For the text-containing cell, return its midpoint in [x, y] coordinate format. 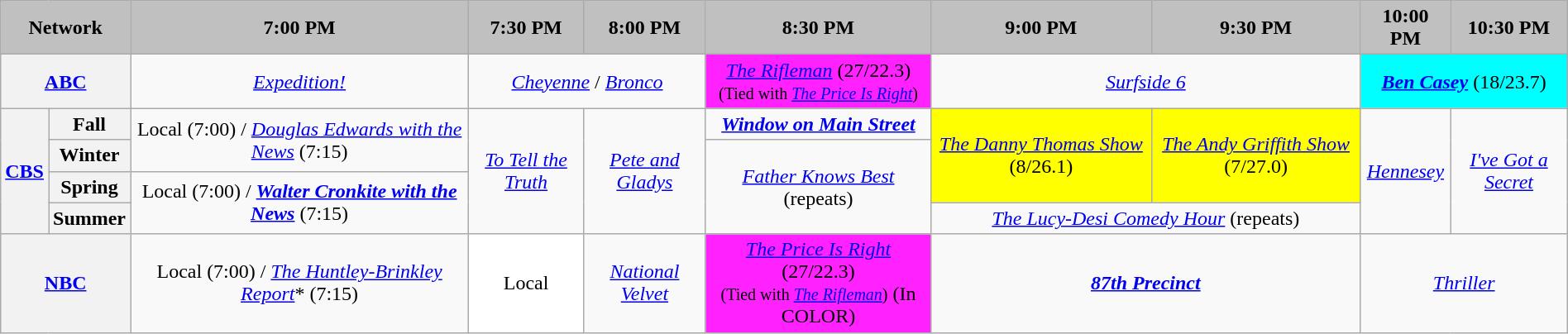
Local (7:00) / Douglas Edwards with the News (7:15) [299, 140]
The Price Is Right (27/22.3)(Tied with The Rifleman) (In COLOR) [818, 283]
Father Knows Best (repeats) [818, 187]
The Danny Thomas Show (8/26.1) [1042, 155]
The Lucy-Desi Comedy Hour (repeats) [1146, 218]
National Velvet [644, 283]
Thriller [1464, 283]
The Rifleman (27/22.3)(Tied with The Price Is Right) [818, 81]
Pete and Gladys [644, 171]
8:30 PM [818, 28]
Fall [89, 124]
Hennesey [1406, 171]
7:00 PM [299, 28]
Network [66, 28]
NBC [66, 283]
To Tell the Truth [526, 171]
10:00 PM [1406, 28]
9:30 PM [1255, 28]
Winter [89, 155]
Expedition! [299, 81]
87th Precinct [1146, 283]
I've Got a Secret [1509, 171]
Window on Main Street [818, 124]
Ben Casey (18/23.7) [1464, 81]
10:30 PM [1509, 28]
The Andy Griffith Show (7/27.0) [1255, 155]
Local (7:00) / Walter Cronkite with the News (7:15) [299, 203]
Spring [89, 187]
ABC [66, 81]
9:00 PM [1042, 28]
CBS [25, 171]
Surfside 6 [1146, 81]
Local (7:00) / The Huntley-Brinkley Report* (7:15) [299, 283]
Summer [89, 218]
Cheyenne / Bronco [587, 81]
8:00 PM [644, 28]
7:30 PM [526, 28]
Local [526, 283]
